Return the [X, Y] coordinate for the center point of the cell that contains the specified text.  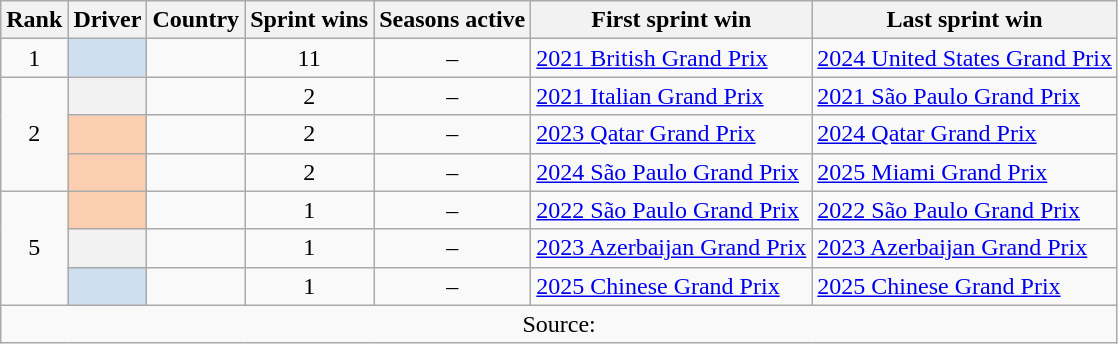
2021 São Paulo Grand Prix [965, 96]
2024 São Paulo Grand Prix [672, 172]
Country [196, 20]
2024 Qatar Grand Prix [965, 134]
Last sprint win [965, 20]
Sprint wins [310, 20]
5 [34, 248]
Driver [108, 20]
Rank [34, 20]
11 [310, 58]
Seasons active [452, 20]
2025 Miami Grand Prix [965, 172]
2023 Qatar Grand Prix [672, 134]
First sprint win [672, 20]
2021 Italian Grand Prix [672, 96]
Source: [560, 324]
2021 British Grand Prix [672, 58]
2024 United States Grand Prix [965, 58]
